Scan for the cell matching the given text and deliver its [x, y] coordinate at center. 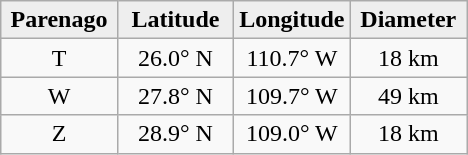
Parenago [59, 20]
27.8° N [175, 96]
Latitude [175, 20]
Longitude [292, 20]
49 km [408, 96]
T [59, 58]
110.7° W [292, 58]
Diameter [408, 20]
W [59, 96]
Z [59, 134]
109.7° W [292, 96]
109.0° W [292, 134]
28.9° N [175, 134]
26.0° N [175, 58]
